Output the (x, y) coordinate of the center of the cell containing the given text.  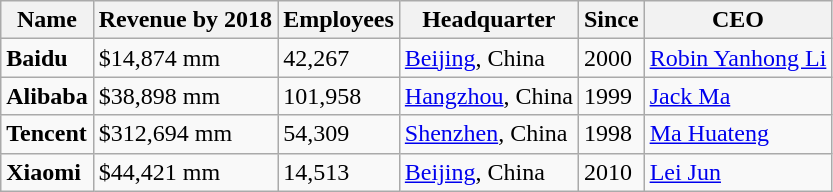
2000 (611, 58)
$312,694 mm (185, 134)
Lei Jun (738, 172)
Robin Yanhong Li (738, 58)
Ma Huateng (738, 134)
Since (611, 20)
Jack Ma (738, 96)
Alibaba (47, 96)
54,309 (339, 134)
14,513 (339, 172)
Revenue by 2018 (185, 20)
Hangzhou, China (488, 96)
Shenzhen, China (488, 134)
Xiaomi (47, 172)
42,267 (339, 58)
Tencent (47, 134)
1999 (611, 96)
$14,874 mm (185, 58)
$38,898 mm (185, 96)
CEO (738, 20)
$44,421 mm (185, 172)
Headquarter (488, 20)
Name (47, 20)
1998 (611, 134)
2010 (611, 172)
Baidu (47, 58)
101,958 (339, 96)
Employees (339, 20)
